Output the (X, Y) coordinate of the center of the cell containing the given text.  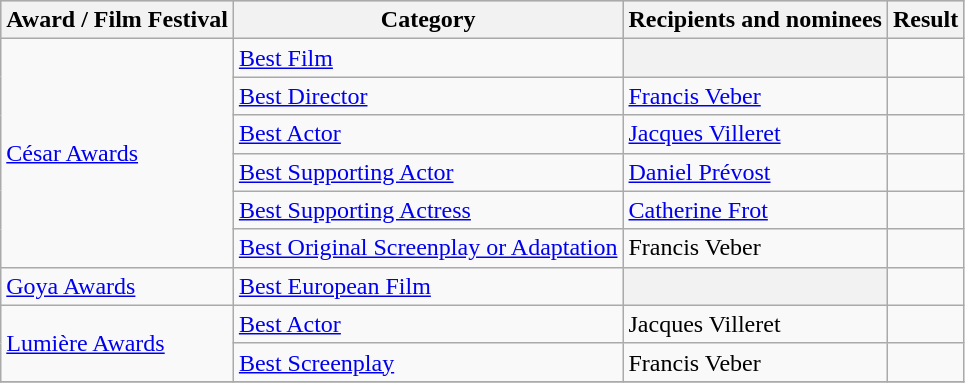
Best Film (428, 58)
Result (925, 20)
Catherine Frot (755, 210)
Daniel Prévost (755, 172)
Best Supporting Actress (428, 210)
Lumière Awards (118, 343)
Best Screenplay (428, 362)
Best European Film (428, 286)
Category (428, 20)
Recipients and nominees (755, 20)
Goya Awards (118, 286)
Best Director (428, 96)
Best Supporting Actor (428, 172)
César Awards (118, 153)
Best Original Screenplay or Adaptation (428, 248)
Award / Film Festival (118, 20)
